Pinpoint the cell where the given text exists, returning its (X, Y) midpoint coordinate. 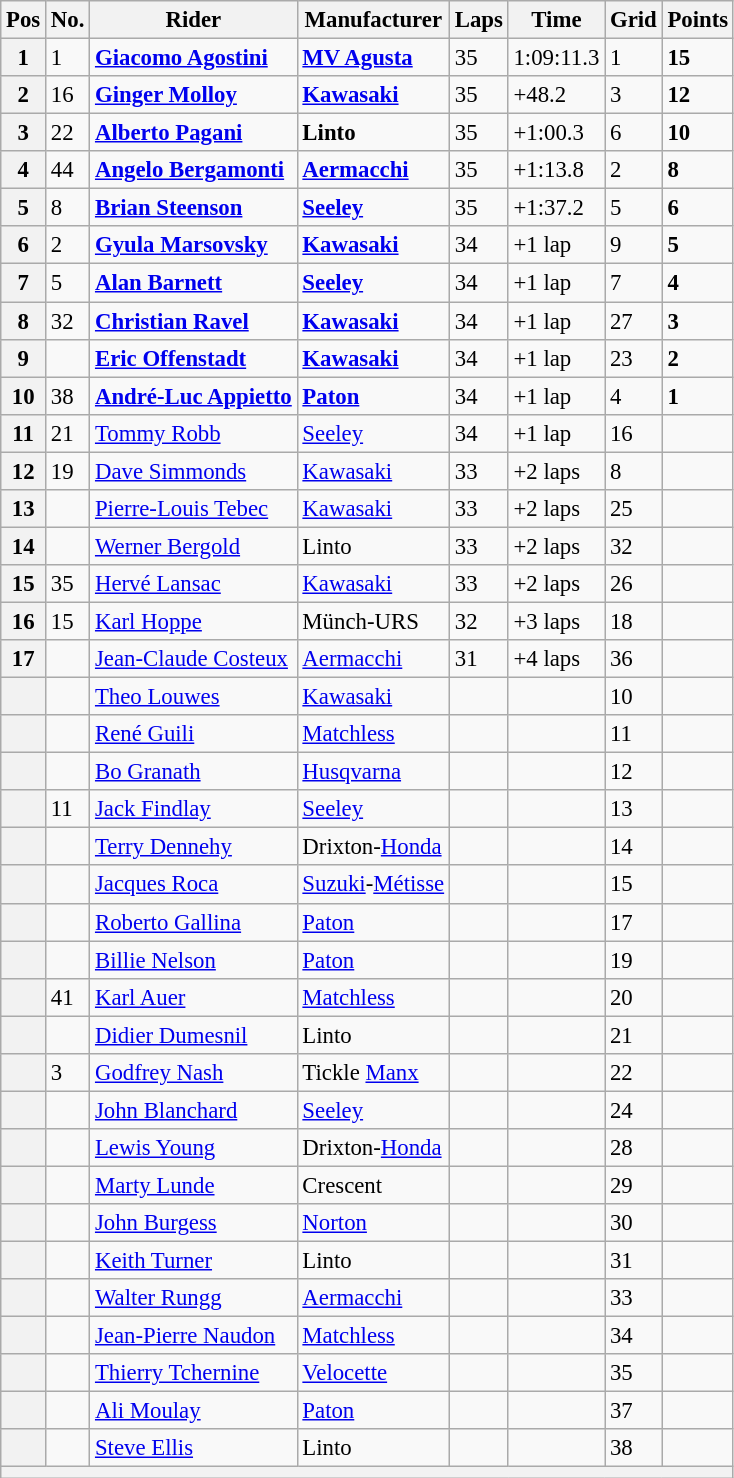
Gyula Marsovsky (194, 245)
+4 laps (556, 659)
Karl Hoppe (194, 621)
Pierre-Louis Tebec (194, 509)
Ali Moulay (194, 1411)
27 (634, 321)
René Guili (194, 734)
Norton (373, 1223)
Jack Findlay (194, 809)
Eric Offenstadt (194, 358)
Alan Barnett (194, 283)
Laps (478, 20)
John Burgess (194, 1223)
37 (634, 1411)
23 (634, 358)
Manufacturer (373, 20)
29 (634, 1185)
Billie Nelson (194, 960)
Theo Louwes (194, 697)
Velocette (373, 1373)
+48.2 (556, 95)
36 (634, 659)
Christian Ravel (194, 321)
41 (68, 997)
Hervé Lansac (194, 584)
Lewis Young (194, 1148)
Terry Dennehy (194, 847)
Grid (634, 20)
Rider (194, 20)
Jean-Pierre Naudon (194, 1336)
1:09:11.3 (556, 58)
Walter Rungg (194, 1298)
26 (634, 584)
Husqvarna (373, 772)
Angelo Bergamonti (194, 170)
Thierry Tchernine (194, 1373)
+1:13.8 (556, 170)
Marty Lunde (194, 1185)
30 (634, 1223)
28 (634, 1148)
20 (634, 997)
MV Agusta (373, 58)
Crescent (373, 1185)
Münch-URS (373, 621)
John Blanchard (194, 1110)
Bo Granath (194, 772)
Ginger Molloy (194, 95)
Werner Bergold (194, 546)
Time (556, 20)
Tickle Manx (373, 1073)
Didier Dumesnil (194, 1035)
+1:37.2 (556, 208)
Dave Simmonds (194, 471)
44 (68, 170)
Karl Auer (194, 997)
24 (634, 1110)
25 (634, 509)
18 (634, 621)
Jean-Claude Costeux (194, 659)
Alberto Pagani (194, 133)
André-Luc Appietto (194, 396)
Pos (24, 20)
+1:00.3 (556, 133)
No. (68, 20)
Points (698, 20)
Keith Turner (194, 1261)
Steve Ellis (194, 1449)
Giacomo Agostini (194, 58)
Brian Steenson (194, 208)
Suzuki-Métisse (373, 885)
Roberto Gallina (194, 922)
Jacques Roca (194, 885)
+3 laps (556, 621)
Godfrey Nash (194, 1073)
Tommy Robb (194, 433)
